Return (X, Y) of the center of cell containing provided text 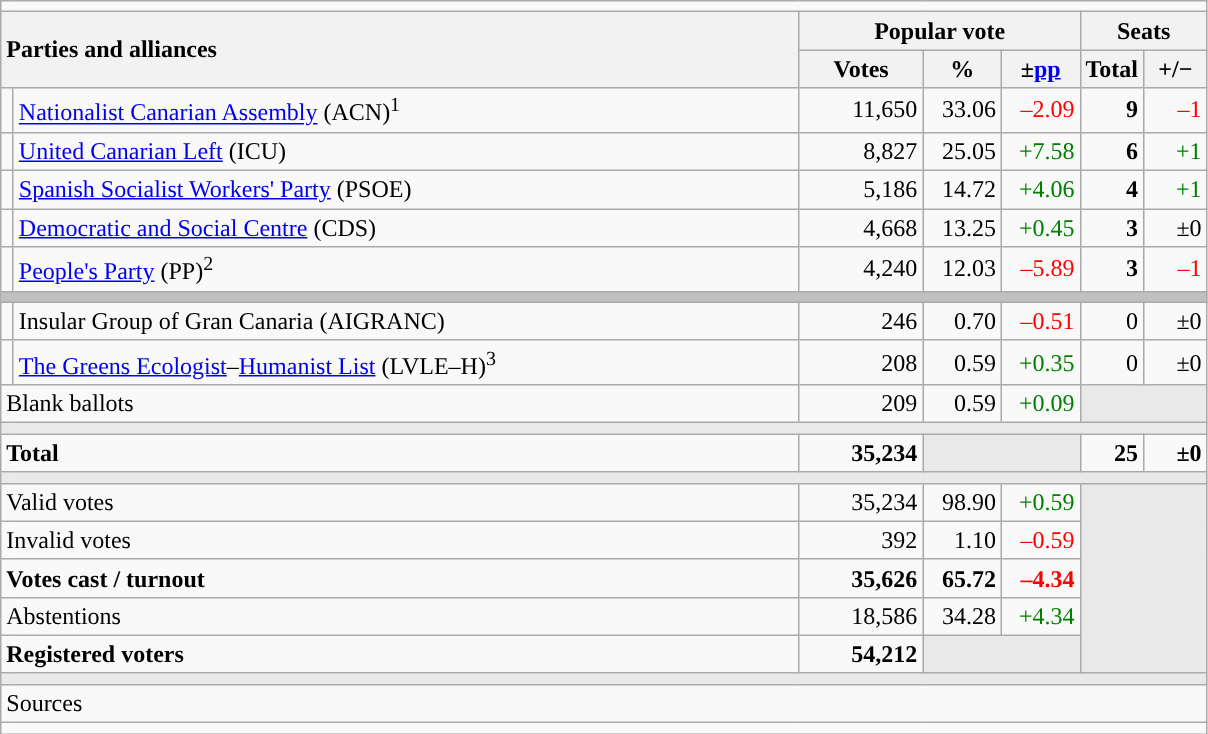
5,186 (861, 190)
8,827 (861, 151)
392 (861, 540)
209 (861, 404)
12.03 (962, 270)
United Canarian Left (ICU) (406, 151)
–0.59 (1040, 540)
–5.89 (1040, 270)
Seats (1144, 31)
0.70 (962, 321)
98.90 (962, 502)
People's Party (PP)2 (406, 270)
Blank ballots (400, 404)
±pp (1040, 69)
Registered voters (400, 654)
The Greens Ecologist–Humanist List (LVLE–H)3 (406, 362)
Sources (604, 704)
9 (1112, 110)
–0.51 (1040, 321)
Abstentions (400, 616)
4,240 (861, 270)
+/− (1176, 69)
+4.34 (1040, 616)
35,626 (861, 578)
+7.58 (1040, 151)
+4.06 (1040, 190)
% (962, 69)
34.28 (962, 616)
Spanish Socialist Workers' Party (PSOE) (406, 190)
18,586 (861, 616)
65.72 (962, 578)
11,650 (861, 110)
208 (861, 362)
+0.45 (1040, 228)
25 (1112, 453)
246 (861, 321)
Invalid votes (400, 540)
+0.09 (1040, 404)
+0.59 (1040, 502)
14.72 (962, 190)
–4.34 (1040, 578)
Democratic and Social Centre (CDS) (406, 228)
–2.09 (1040, 110)
Votes (861, 69)
Nationalist Canarian Assembly (ACN)1 (406, 110)
Parties and alliances (400, 50)
Insular Group of Gran Canaria (AIGRANC) (406, 321)
13.25 (962, 228)
25.05 (962, 151)
Valid votes (400, 502)
+0.35 (1040, 362)
4,668 (861, 228)
33.06 (962, 110)
1.10 (962, 540)
54,212 (861, 654)
6 (1112, 151)
4 (1112, 190)
Votes cast / turnout (400, 578)
Popular vote (940, 31)
